Return [x, y] of the center of cell containing provided text 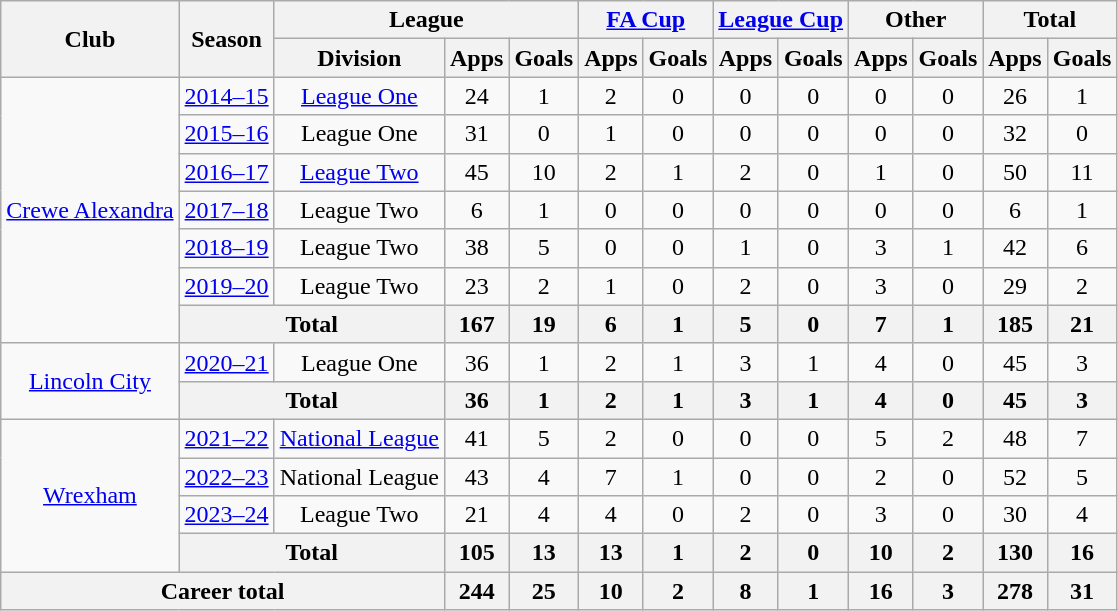
185 [1015, 324]
30 [1015, 515]
19 [544, 324]
2015–16 [226, 134]
League [426, 20]
Lincoln City [90, 381]
2017–18 [226, 210]
244 [476, 591]
42 [1015, 248]
Club [90, 39]
38 [476, 248]
48 [1015, 438]
24 [476, 96]
43 [476, 477]
2023–24 [226, 515]
41 [476, 438]
32 [1015, 134]
25 [544, 591]
2021–22 [226, 438]
52 [1015, 477]
Crewe Alexandra [90, 210]
8 [746, 591]
2022–23 [226, 477]
Season [226, 39]
League Cup [781, 20]
Division [359, 58]
278 [1015, 591]
2014–15 [226, 96]
130 [1015, 553]
2018–19 [226, 248]
Other [916, 20]
FA Cup [646, 20]
11 [1082, 172]
50 [1015, 172]
23 [476, 286]
167 [476, 324]
105 [476, 553]
Wrexham [90, 495]
2019–20 [226, 286]
Career total [223, 591]
2020–21 [226, 362]
2016–17 [226, 172]
29 [1015, 286]
26 [1015, 96]
